For the text-containing cell, return its midpoint in [X, Y] coordinate format. 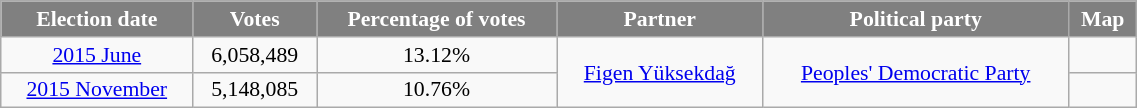
Peoples' Democratic Party [916, 72]
13.12% [437, 55]
Election date [97, 19]
Partner [659, 19]
6,058,489 [255, 55]
Votes [255, 19]
2015 June [97, 55]
Political party [916, 19]
Percentage of votes [437, 19]
Figen Yüksekdağ [659, 72]
Map [1102, 19]
